Detect which cell encompasses the target text, then output its [x, y] center coordinate. 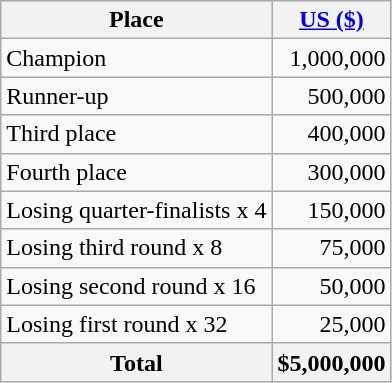
50,000 [332, 286]
Third place [136, 134]
$5,000,000 [332, 362]
Losing first round x 32 [136, 324]
1,000,000 [332, 58]
25,000 [332, 324]
500,000 [332, 96]
150,000 [332, 210]
400,000 [332, 134]
Champion [136, 58]
75,000 [332, 248]
Losing quarter-finalists x 4 [136, 210]
Losing third round x 8 [136, 248]
300,000 [332, 172]
Fourth place [136, 172]
Total [136, 362]
Losing second round x 16 [136, 286]
Place [136, 20]
US ($) [332, 20]
Runner-up [136, 96]
